Pinpoint the cell where the given text exists, returning its (X, Y) midpoint coordinate. 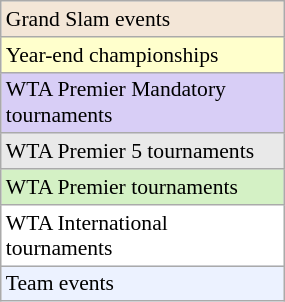
Team events (142, 284)
WTA Premier Mandatory tournaments (142, 102)
WTA Premier tournaments (142, 187)
Grand Slam events (142, 19)
WTA Premier 5 tournaments (142, 152)
Year-end championships (142, 55)
WTA International tournaments (142, 236)
